Provide the [x, y] coordinate of the cell's center where the given text is located.  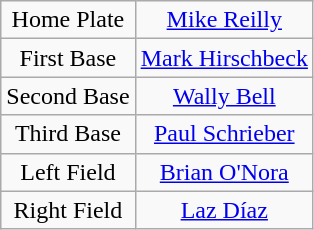
Left Field [68, 172]
Laz Díaz [224, 210]
Mark Hirschbeck [224, 58]
Second Base [68, 96]
First Base [68, 58]
Third Base [68, 134]
Home Plate [68, 20]
Mike Reilly [224, 20]
Paul Schrieber [224, 134]
Brian O'Nora [224, 172]
Right Field [68, 210]
Wally Bell [224, 96]
